Identify which cell holds the provided text, then report its (X, Y) central coordinate. 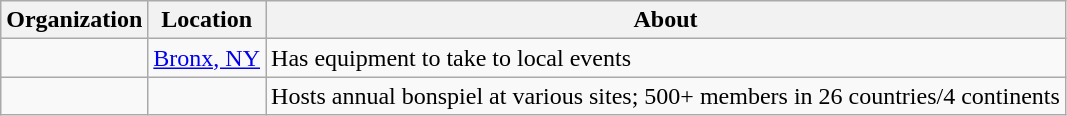
About (666, 20)
Has equipment to take to local events (666, 58)
Organization (74, 20)
Hosts annual bonspiel at various sites; 500+ members in 26 countries/4 continents (666, 96)
Bronx, NY (207, 58)
Location (207, 20)
